Provide the (x, y) coordinate of the cell's center where the given text is located.  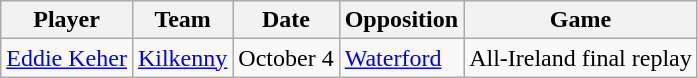
Kilkenny (182, 58)
October 4 (286, 58)
Waterford (401, 58)
Game (581, 20)
Eddie Keher (67, 58)
All-Ireland final replay (581, 58)
Opposition (401, 20)
Team (182, 20)
Date (286, 20)
Player (67, 20)
